Locate the cell with the specified text and output its (x, y) center coordinate. 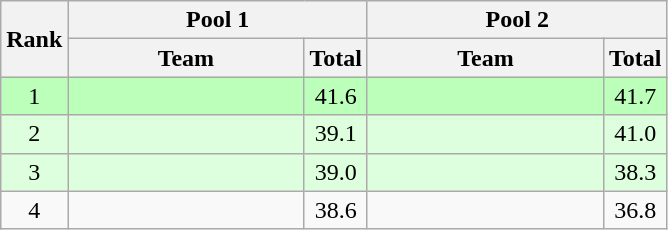
38.3 (636, 172)
Pool 1 (218, 20)
3 (34, 172)
4 (34, 210)
39.1 (336, 134)
2 (34, 134)
Pool 2 (517, 20)
41.6 (336, 96)
Rank (34, 39)
1 (34, 96)
36.8 (636, 210)
38.6 (336, 210)
41.7 (636, 96)
41.0 (636, 134)
39.0 (336, 172)
